Determine the [X, Y] coordinate at the center of the cell enclosing the given text.  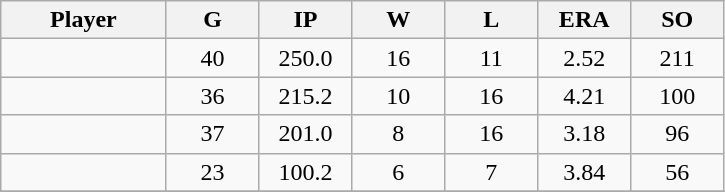
6 [398, 172]
2.52 [584, 58]
W [398, 20]
36 [212, 96]
250.0 [306, 58]
37 [212, 134]
3.84 [584, 172]
G [212, 20]
100 [678, 96]
201.0 [306, 134]
ERA [584, 20]
8 [398, 134]
Player [84, 20]
SO [678, 20]
40 [212, 58]
211 [678, 58]
56 [678, 172]
96 [678, 134]
3.18 [584, 134]
23 [212, 172]
215.2 [306, 96]
10 [398, 96]
100.2 [306, 172]
4.21 [584, 96]
7 [492, 172]
IP [306, 20]
11 [492, 58]
L [492, 20]
